Extract the (x, y) coordinate from the center of the cell holding the provided text.  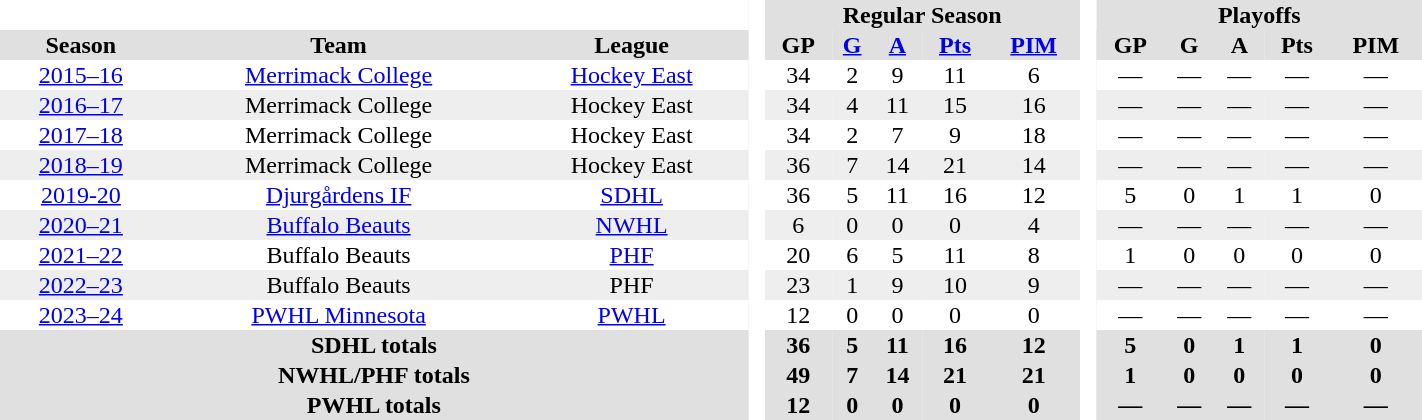
Playoffs (1260, 15)
Team (339, 45)
Regular Season (922, 15)
League (631, 45)
15 (954, 105)
NWHL/PHF totals (374, 375)
2015–16 (81, 75)
2023–24 (81, 315)
23 (798, 285)
Season (81, 45)
18 (1034, 135)
PWHL totals (374, 405)
49 (798, 375)
SDHL (631, 195)
SDHL totals (374, 345)
NWHL (631, 225)
PWHL (631, 315)
2016–17 (81, 105)
2020–21 (81, 225)
2017–18 (81, 135)
2022–23 (81, 285)
20 (798, 255)
2019-20 (81, 195)
2021–22 (81, 255)
Djurgårdens IF (339, 195)
8 (1034, 255)
PWHL Minnesota (339, 315)
10 (954, 285)
2018–19 (81, 165)
